Scan for the cell matching the given text and deliver its (x, y) coordinate at center. 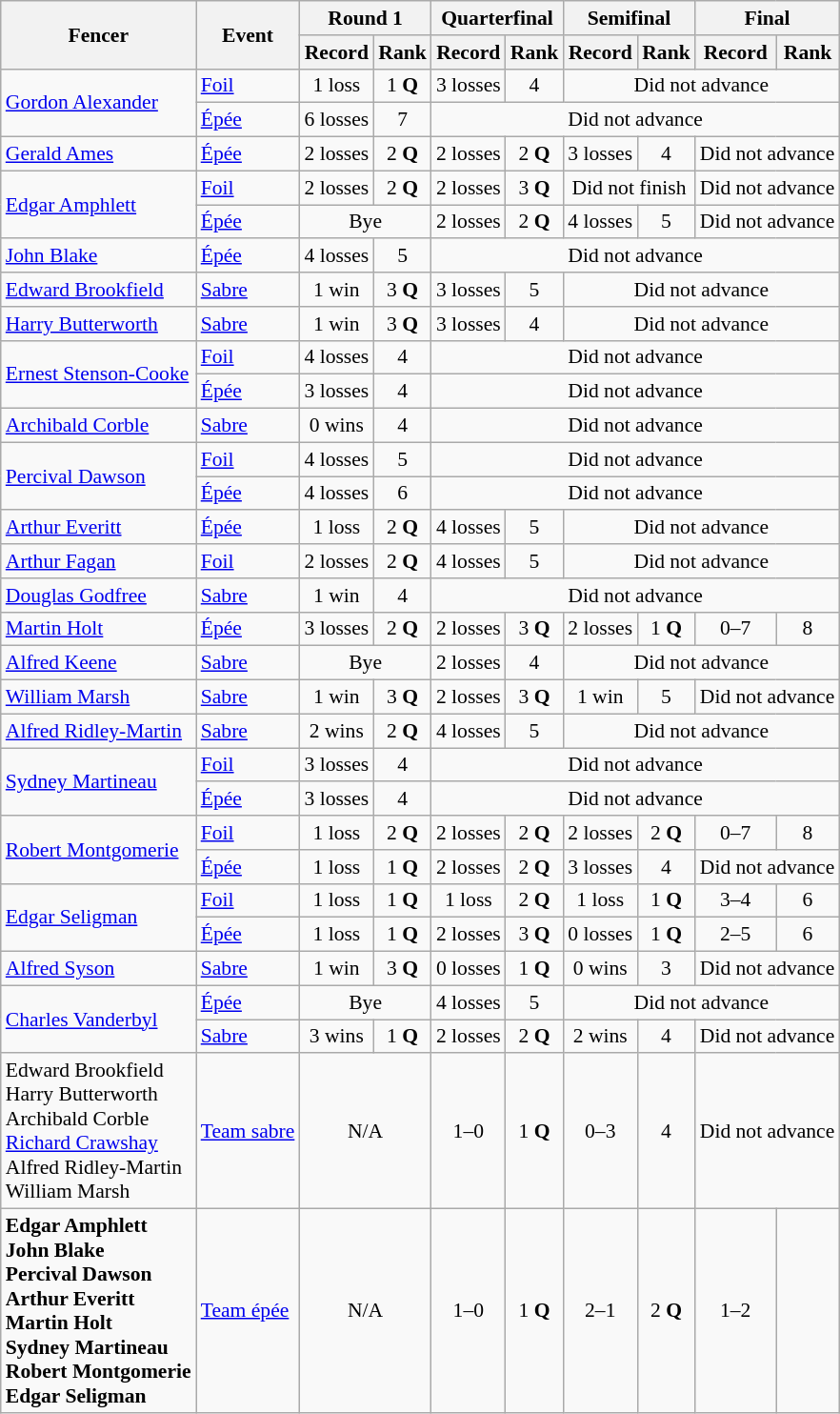
Percival Dawson (99, 476)
Alfred Ridley-Martin (99, 731)
3 wins (336, 1037)
William Marsh (99, 697)
2–5 (735, 935)
Semifinal (629, 18)
Alfred Keene (99, 663)
John Blake (99, 256)
0–3 (600, 1132)
Quarterfinal (497, 18)
Douglas Godfree (99, 596)
Charles Vanderbyl (99, 1020)
Edgar Seligman (99, 917)
Did not finish (629, 188)
Edgar Amphlett John Blake Percival Dawson Arthur Everitt Martin Holt Sydney Martineau Robert Montgomerie Edgar Seligman (99, 1311)
Round 1 (365, 18)
7 (402, 120)
3 (667, 969)
3–4 (735, 900)
Alfred Syson (99, 969)
Arthur Fagan (99, 561)
Team épée (248, 1311)
Final (768, 18)
Gerald Ames (99, 154)
Fencer (99, 34)
Edward Brookfield Harry Butterworth Archibald Corble Richard Crawshay Alfred Ridley-Martin William Marsh (99, 1132)
Arthur Everitt (99, 528)
Gordon Alexander (99, 103)
Ernest Stenson-Cooke (99, 374)
Sydney Martineau (99, 781)
1–2 (735, 1311)
Edgar Amphlett (99, 204)
6 losses (336, 120)
Archibald Corble (99, 426)
Robert Montgomerie (99, 850)
Edward Brookfield (99, 290)
2–1 (600, 1311)
Martin Holt (99, 629)
Event (248, 34)
Team sabre (248, 1132)
Harry Butterworth (99, 324)
